Return (X, Y) of the center of cell containing provided text 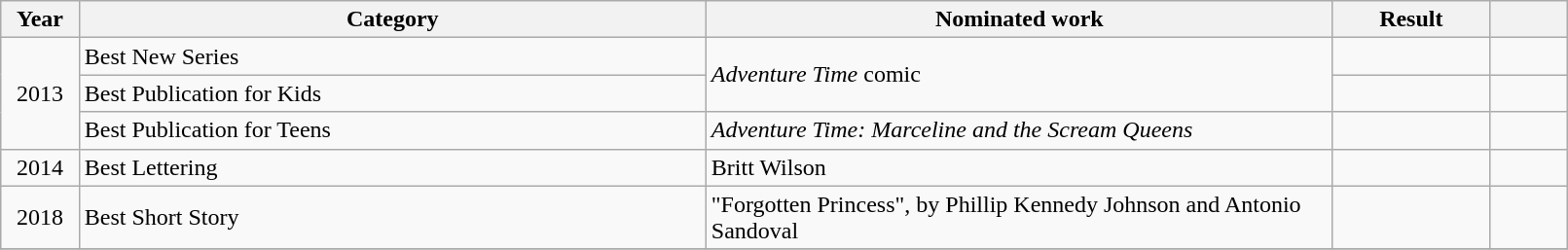
Best Lettering (392, 167)
2014 (40, 167)
Best Publication for Kids (392, 93)
"Forgotten Princess", by Phillip Kennedy Johnson and Antonio Sandoval (1019, 218)
Britt Wilson (1019, 167)
Adventure Time comic (1019, 75)
Result (1411, 19)
Best Short Story (392, 218)
Nominated work (1019, 19)
2013 (40, 93)
Best New Series (392, 56)
Category (392, 19)
Adventure Time: Marceline and the Scream Queens (1019, 130)
Best Publication for Teens (392, 130)
Year (40, 19)
2018 (40, 218)
